For the text-containing cell, return its midpoint in [x, y] coordinate format. 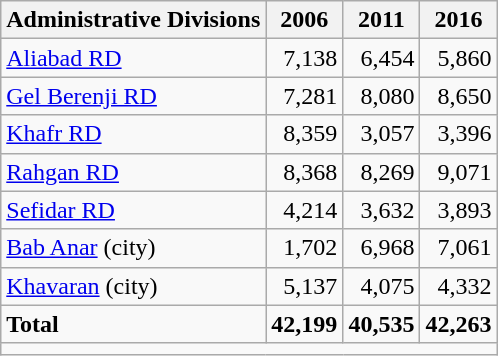
4,332 [458, 286]
42,263 [458, 324]
6,454 [382, 58]
Khavaran (city) [134, 286]
Total [134, 324]
8,368 [304, 172]
3,057 [382, 134]
5,860 [458, 58]
7,138 [304, 58]
Rahgan RD [134, 172]
Khafr RD [134, 134]
9,071 [458, 172]
2011 [382, 20]
5,137 [304, 286]
3,893 [458, 210]
1,702 [304, 248]
8,269 [382, 172]
7,281 [304, 96]
Sefidar RD [134, 210]
Bab Anar (city) [134, 248]
3,632 [382, 210]
8,650 [458, 96]
40,535 [382, 324]
Aliabad RD [134, 58]
8,359 [304, 134]
4,214 [304, 210]
42,199 [304, 324]
4,075 [382, 286]
7,061 [458, 248]
8,080 [382, 96]
2016 [458, 20]
Gel Berenji RD [134, 96]
6,968 [382, 248]
2006 [304, 20]
3,396 [458, 134]
Administrative Divisions [134, 20]
